Extract the [X, Y] coordinate from the center of the cell holding the provided text.  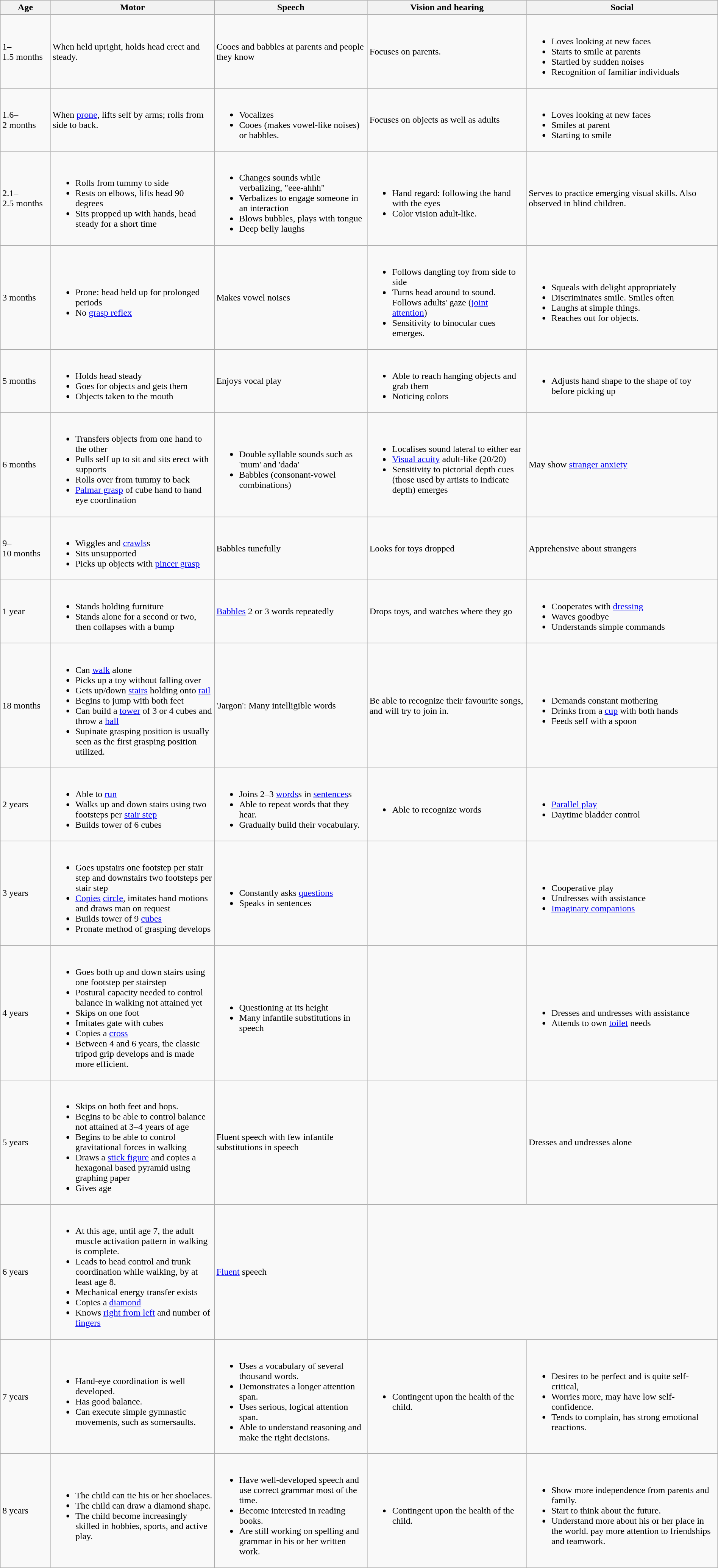
6 months [26, 465]
Babbles 2 or 3 words repeatedly [291, 612]
Serves to practice emerging visual skills. Also observed in blind children. [622, 198]
Changes sounds while verbalizing, "eee-ahhh"Verbalizes to engage someone in an interactionBlows bubbles, plays with tongueDeep belly laughs [291, 198]
Fluent speech [291, 1272]
Able to recognize words [447, 804]
7 years [26, 1397]
Follows dangling toy from side to sideTurns head around to sound. Follows adults' gaze (joint attention)Sensitivity to binocular cues emerges. [447, 297]
Loves looking at new facesStarts to smile at parentsStartled by sudden noisesRecognition of familiar individuals [622, 51]
8 years [26, 1511]
Able to reach hanging objects and grab themNoticing colors [447, 381]
Parallel playDaytime bladder control [622, 804]
5 months [26, 381]
May show stranger anxiety [622, 465]
3 years [26, 893]
1 year [26, 612]
Age [26, 8]
Double syllable sounds such as 'mum' and 'dada'Babbles (consonant-vowel combinations) [291, 465]
Adjusts hand shape to the shape of toy before picking up [622, 381]
Joins 2–3 wordss in sentencessAble to repeat words that they hear.Gradually build their vocabulary. [291, 804]
Holds head steadyGoes for objects and gets themObjects taken to the mouth [132, 381]
Questioning at its heightMany infantile substitutions in speech [291, 1013]
1.6–2 months [26, 120]
4 years [26, 1013]
Focuses on parents. [447, 51]
Fluent speech with few infantile substitutions in speech [291, 1142]
Rolls from tummy to sideRests on elbows, lifts head 90 degreesSits propped up with hands, head steady for a short time [132, 198]
9–10 months [26, 548]
Prone: head held up for prolonged periodsNo grasp reflex [132, 297]
VocalizesCooes (makes vowel-like noises) or babbles. [291, 120]
Demands constant motheringDrinks from a cup with both handsFeeds self with a spoon [622, 705]
Be able to recognize their favourite songs, and will try to join in. [447, 705]
Able to runWalks up and down stairs using two footsteps per stair stepBuilds tower of 6 cubes [132, 804]
When prone, lifts self by arms; rolls from side to back. [132, 120]
Vision and hearing [447, 8]
Cooes and babbles at parents and people they know [291, 51]
'Jargon': Many intelligible words [291, 705]
Desires to be perfect and is quite self-critical,Worries more, may have low self-confidence.Tends to complain, has strong emotional reactions. [622, 1397]
Squeals with delight appropriatelyDiscriminates smile. Smiles oftenLaughs at simple things.Reaches out for objects. [622, 297]
18 months [26, 705]
The child can tie his or her shoelaces.The child can draw a diamond shape.The child become increasingly skilled in hobbies, sports, and active play. [132, 1511]
2.1–2.5 months [26, 198]
Social [622, 8]
1–1.5 months [26, 51]
Looks for toys dropped [447, 548]
Constantly asks questionsSpeaks in sentences [291, 893]
2 years [26, 804]
Cooperates with dressingWaves goodbyeUnderstands simple commands [622, 612]
6 years [26, 1272]
Makes vowel noises [291, 297]
Motor [132, 8]
Hand regard: following the hand with the eyesColor vision adult-like. [447, 198]
Stands holding furnitureStands alone for a second or two, then collapses with a bump [132, 612]
Loves looking at new facesSmiles at parentStarting to smile [622, 120]
5 years [26, 1142]
Focuses on objects as well as adults [447, 120]
Wiggles and crawlssSits unsupportedPicks up objects with pincer grasp [132, 548]
Dresses and undresses alone [622, 1142]
Enjoys vocal play [291, 381]
Hand-eye coordination is well developed.Has good balance.Can execute simple gymnastic movements, such as somersaults. [132, 1397]
Babbles tunefully [291, 548]
Cooperative playUndresses with assistanceImaginary companions [622, 893]
Apprehensive about strangers [622, 548]
Drops toys, and watches where they go [447, 612]
Dresses and undresses with assistanceAttends to own toilet needs [622, 1013]
When held upright, holds head erect and steady. [132, 51]
3 months [26, 297]
Speech [291, 8]
